Provide the (X, Y) coordinate of the cell's center where the given text is located.  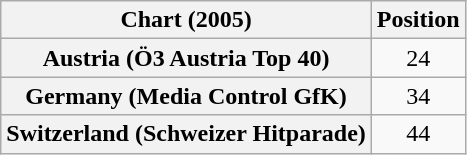
Switzerland (Schweizer Hitparade) (186, 134)
24 (418, 58)
Chart (2005) (186, 20)
Position (418, 20)
34 (418, 96)
Germany (Media Control GfK) (186, 96)
44 (418, 134)
Austria (Ö3 Austria Top 40) (186, 58)
